Output the [X, Y] coordinate of the center of the cell containing the given text.  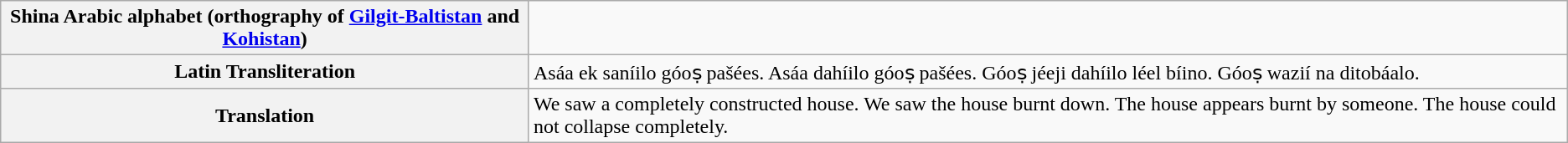
Latin Transliteration [265, 72]
Translation [265, 115]
Asáa ek saníilo góoṣ pašées. Asáa dahíilo góoṣ pašées. Góoṣ jéeji dahíilo léel bíino. Góoṣ wazií na ditobáalo. [1048, 72]
We saw a completely constructed house. We saw the house burnt down. The house appears burnt by someone. The house could not collapse completely. [1048, 115]
Shina Arabic alphabet (orthography of Gilgit-Baltistan and Kohistan) [265, 28]
